Scan for the cell matching the given text and deliver its [x, y] coordinate at center. 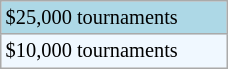
$10,000 tournaments [114, 51]
$25,000 tournaments [114, 17]
